Scan for the cell matching the given text and deliver its [X, Y] coordinate at center. 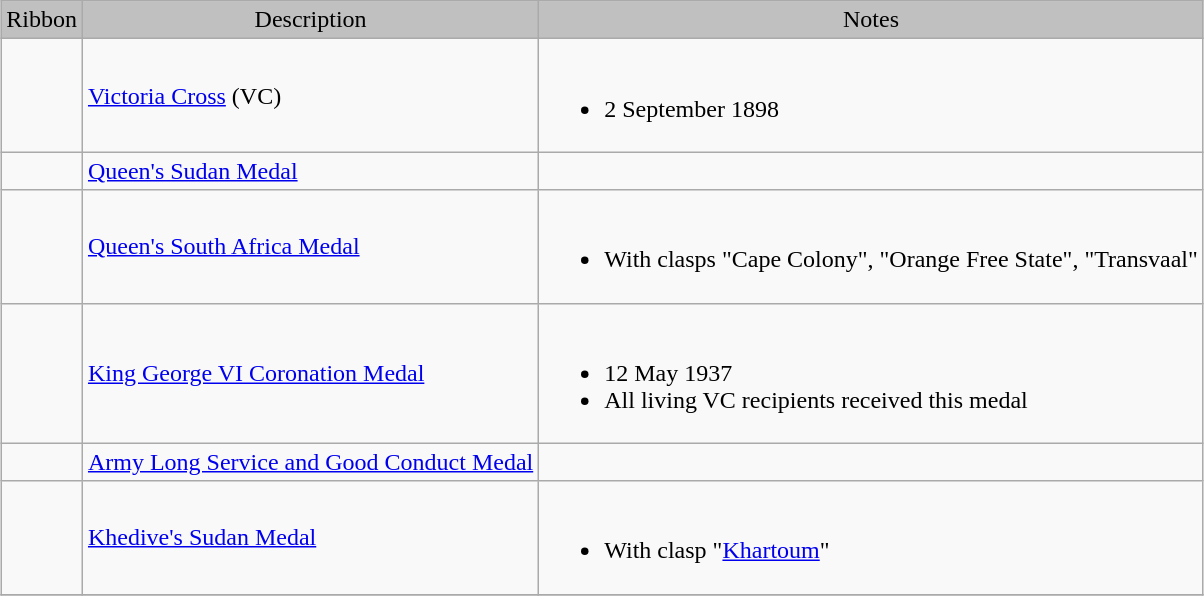
Ribbon [42, 20]
Khedive's Sudan Medal [310, 538]
With clasp "Khartoum" [872, 538]
12 May 1937All living VC recipients received this medal [872, 373]
Victoria Cross (VC) [310, 96]
Notes [872, 20]
Description [310, 20]
With clasps "Cape Colony", "Orange Free State", "Transvaal" [872, 246]
Queen's Sudan Medal [310, 171]
King George VI Coronation Medal [310, 373]
Army Long Service and Good Conduct Medal [310, 462]
Queen's South Africa Medal [310, 246]
2 September 1898 [872, 96]
